Pinpoint the cell where the given text exists, returning its (x, y) midpoint coordinate. 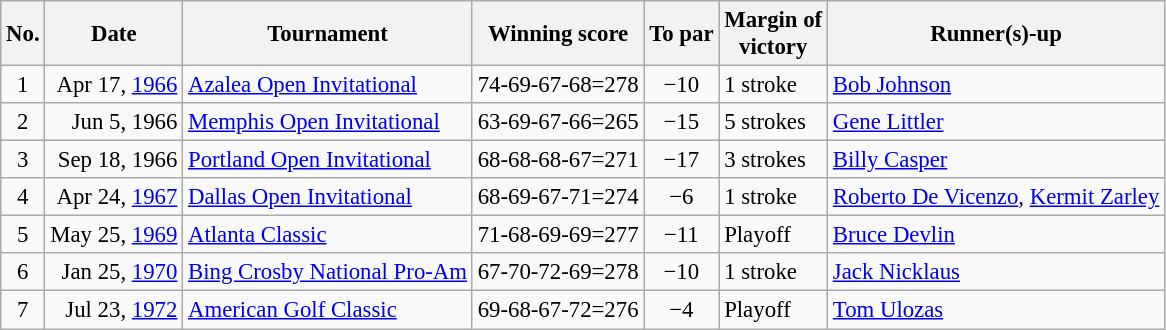
Jul 23, 1972 (114, 310)
Date (114, 34)
3 strokes (774, 160)
68-69-67-71=274 (558, 197)
68-68-68-67=271 (558, 160)
69-68-67-72=276 (558, 310)
6 (23, 273)
63-69-67-66=265 (558, 122)
−4 (682, 310)
7 (23, 310)
−17 (682, 160)
67-70-72-69=278 (558, 273)
American Golf Classic (328, 310)
Billy Casper (996, 160)
Dallas Open Invitational (328, 197)
5 (23, 235)
Apr 17, 1966 (114, 85)
4 (23, 197)
Jun 5, 1966 (114, 122)
Atlanta Classic (328, 235)
2 (23, 122)
Gene Littler (996, 122)
Bruce Devlin (996, 235)
1 (23, 85)
74-69-67-68=278 (558, 85)
May 25, 1969 (114, 235)
Tom Ulozas (996, 310)
−11 (682, 235)
Sep 18, 1966 (114, 160)
−15 (682, 122)
Jack Nicklaus (996, 273)
Bing Crosby National Pro-Am (328, 273)
Azalea Open Invitational (328, 85)
3 (23, 160)
Margin ofvictory (774, 34)
Portland Open Invitational (328, 160)
Jan 25, 1970 (114, 273)
Tournament (328, 34)
Winning score (558, 34)
Roberto De Vicenzo, Kermit Zarley (996, 197)
5 strokes (774, 122)
To par (682, 34)
−6 (682, 197)
71-68-69-69=277 (558, 235)
Apr 24, 1967 (114, 197)
Bob Johnson (996, 85)
Memphis Open Invitational (328, 122)
No. (23, 34)
Runner(s)-up (996, 34)
